From the cell containing the given text, extract its center point as (X, Y) coordinate. 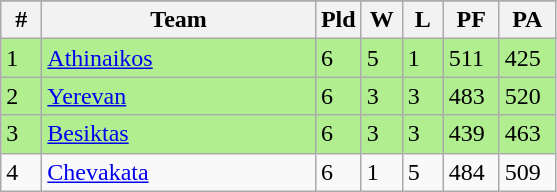
PF (471, 20)
Team (179, 20)
L (422, 20)
Chevakata (179, 172)
4 (22, 172)
425 (527, 58)
439 (471, 134)
Pld (338, 20)
463 (527, 134)
Athinaikos (179, 58)
484 (471, 172)
483 (471, 96)
520 (527, 96)
511 (471, 58)
2 (22, 96)
Besiktas (179, 134)
509 (527, 172)
Yerevan (179, 96)
PA (527, 20)
# (22, 20)
W (382, 20)
